Pinpoint the cell where the given text exists, returning its (x, y) midpoint coordinate. 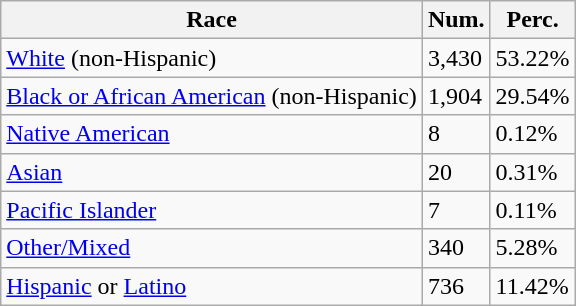
29.54% (532, 96)
White (non-Hispanic) (212, 58)
53.22% (532, 58)
11.42% (532, 286)
7 (456, 210)
Perc. (532, 20)
Pacific Islander (212, 210)
1,904 (456, 96)
0.12% (532, 134)
Black or African American (non-Hispanic) (212, 96)
Num. (456, 20)
0.11% (532, 210)
Native American (212, 134)
Other/Mixed (212, 248)
20 (456, 172)
Hispanic or Latino (212, 286)
8 (456, 134)
340 (456, 248)
5.28% (532, 248)
Race (212, 20)
3,430 (456, 58)
0.31% (532, 172)
736 (456, 286)
Asian (212, 172)
